Extract the (x, y) coordinate from the center of the cell holding the provided text.  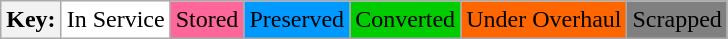
Preserved (297, 20)
Under Overhaul (544, 20)
Scrapped (677, 20)
In Service (116, 20)
Key: (31, 20)
Stored (207, 20)
Converted (406, 20)
